Return the [x, y] coordinate for the center point of the cell that contains the specified text.  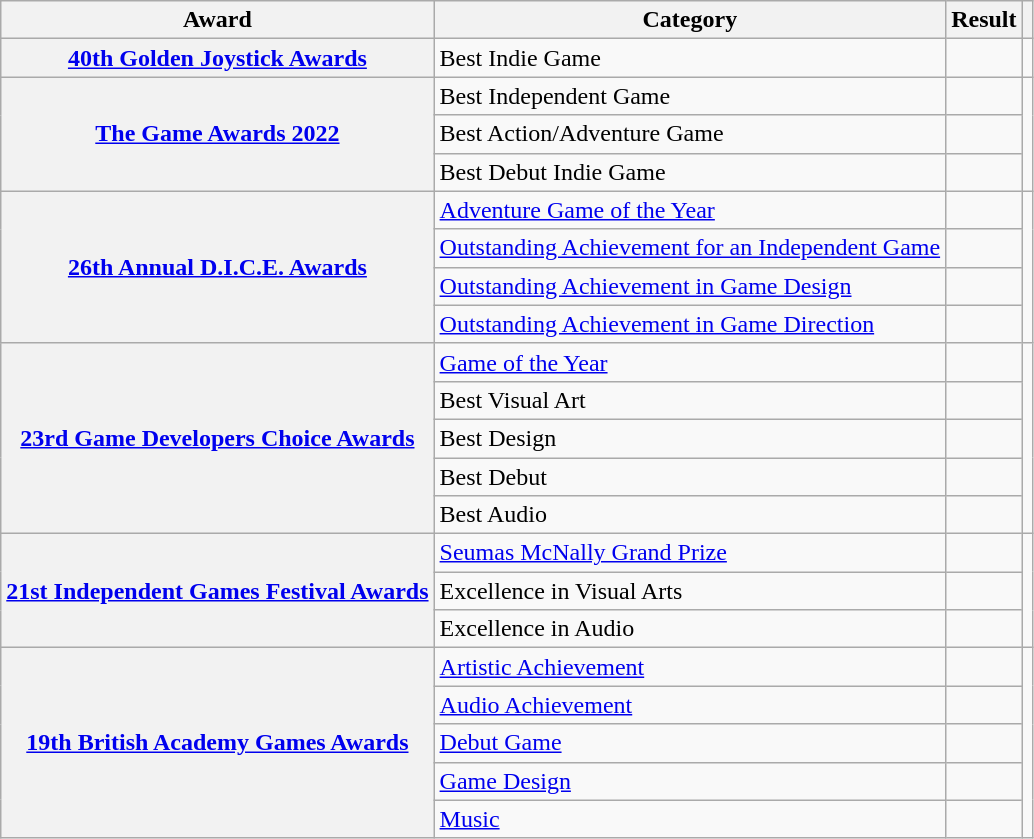
Seumas McNally Grand Prize [690, 553]
Excellence in Audio [690, 629]
Outstanding Achievement in Game Design [690, 286]
26th Annual D.I.C.E. Awards [218, 267]
Game Design [690, 781]
21st Independent Games Festival Awards [218, 591]
19th British Academy Games Awards [218, 743]
Audio Achievement [690, 705]
Best Audio [690, 515]
Artistic Achievement [690, 667]
Game of the Year [690, 362]
Best Design [690, 438]
Best Debut [690, 477]
Best Indie Game [690, 58]
Best Independent Game [690, 96]
Best Debut Indie Game [690, 172]
23rd Game Developers Choice Awards [218, 438]
Outstanding Achievement for an Independent Game [690, 248]
Excellence in Visual Arts [690, 591]
Outstanding Achievement in Game Direction [690, 324]
40th Golden Joystick Awards [218, 58]
Best Action/Adventure Game [690, 134]
Debut Game [690, 743]
The Game Awards 2022 [218, 134]
Award [218, 20]
Adventure Game of the Year [690, 210]
Result [984, 20]
Best Visual Art [690, 400]
Music [690, 819]
Category [690, 20]
